Search for the cell housing the specified text and yield its [X, Y] center coordinate. 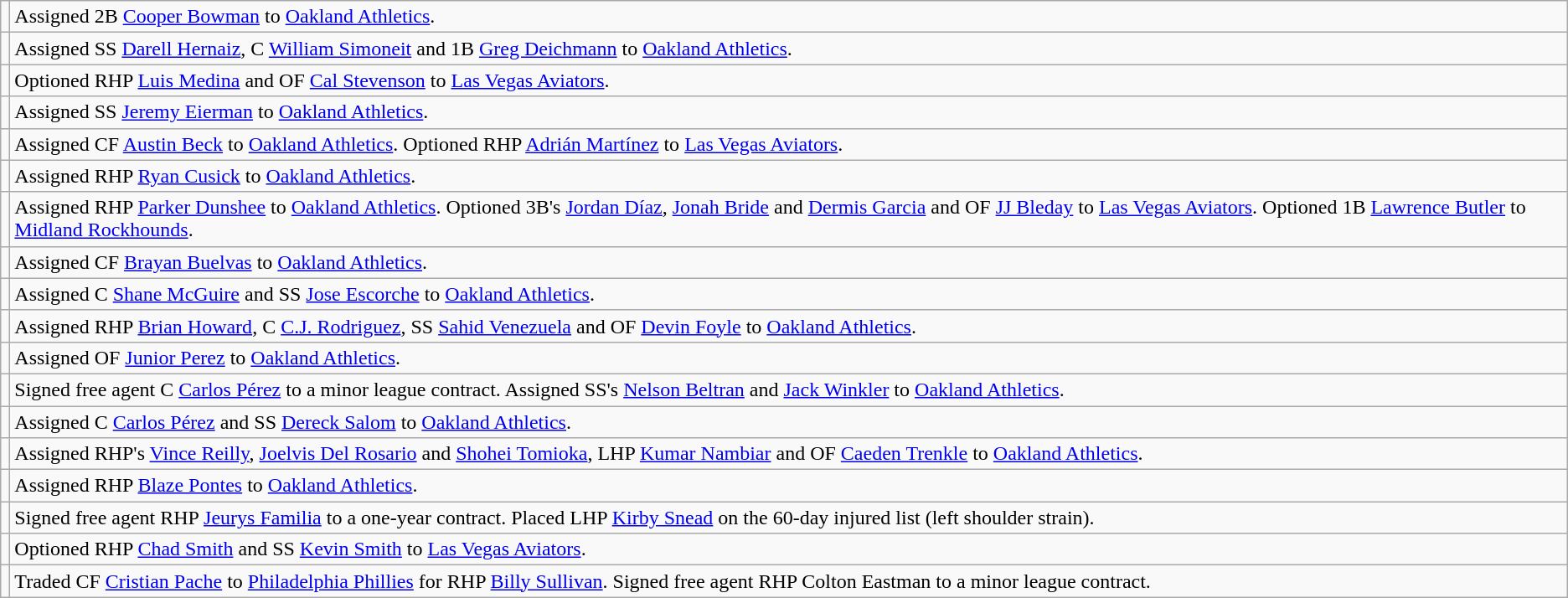
Assigned RHP Ryan Cusick to Oakland Athletics. [789, 176]
Optioned RHP Chad Smith and SS Kevin Smith to Las Vegas Aviators. [789, 549]
Assigned C Carlos Pérez and SS Dereck Salom to Oakland Athletics. [789, 421]
Assigned 2B Cooper Bowman to Oakland Athletics. [789, 17]
Assigned RHP Blaze Pontes to Oakland Athletics. [789, 486]
Traded CF Cristian Pache to Philadelphia Phillies for RHP Billy Sullivan. Signed free agent RHP Colton Eastman to a minor league contract. [789, 581]
Signed free agent C Carlos Pérez to a minor league contract. Assigned SS's Nelson Beltran and Jack Winkler to Oakland Athletics. [789, 389]
Assigned C Shane McGuire and SS Jose Escorche to Oakland Athletics. [789, 294]
Assigned CF Austin Beck to Oakland Athletics. Optioned RHP Adrián Martínez to Las Vegas Aviators. [789, 144]
Assigned RHP's Vince Reilly, Joelvis Del Rosario and Shohei Tomioka, LHP Kumar Nambiar and OF Caeden Trenkle to Oakland Athletics. [789, 454]
Assigned SS Darell Hernaiz, C William Simoneit and 1B Greg Deichmann to Oakland Athletics. [789, 49]
Signed free agent RHP Jeurys Familia to a one-year contract. Placed LHP Kirby Snead on the 60-day injured list (left shoulder strain). [789, 518]
Assigned SS Jeremy Eierman to Oakland Athletics. [789, 112]
Assigned RHP Brian Howard, C C.J. Rodriguez, SS Sahid Venezuela and OF Devin Foyle to Oakland Athletics. [789, 326]
Optioned RHP Luis Medina and OF Cal Stevenson to Las Vegas Aviators. [789, 80]
Assigned OF Junior Perez to Oakland Athletics. [789, 358]
Assigned CF Brayan Buelvas to Oakland Athletics. [789, 262]
